Output the [x, y] coordinate of the center of the cell containing the given text.  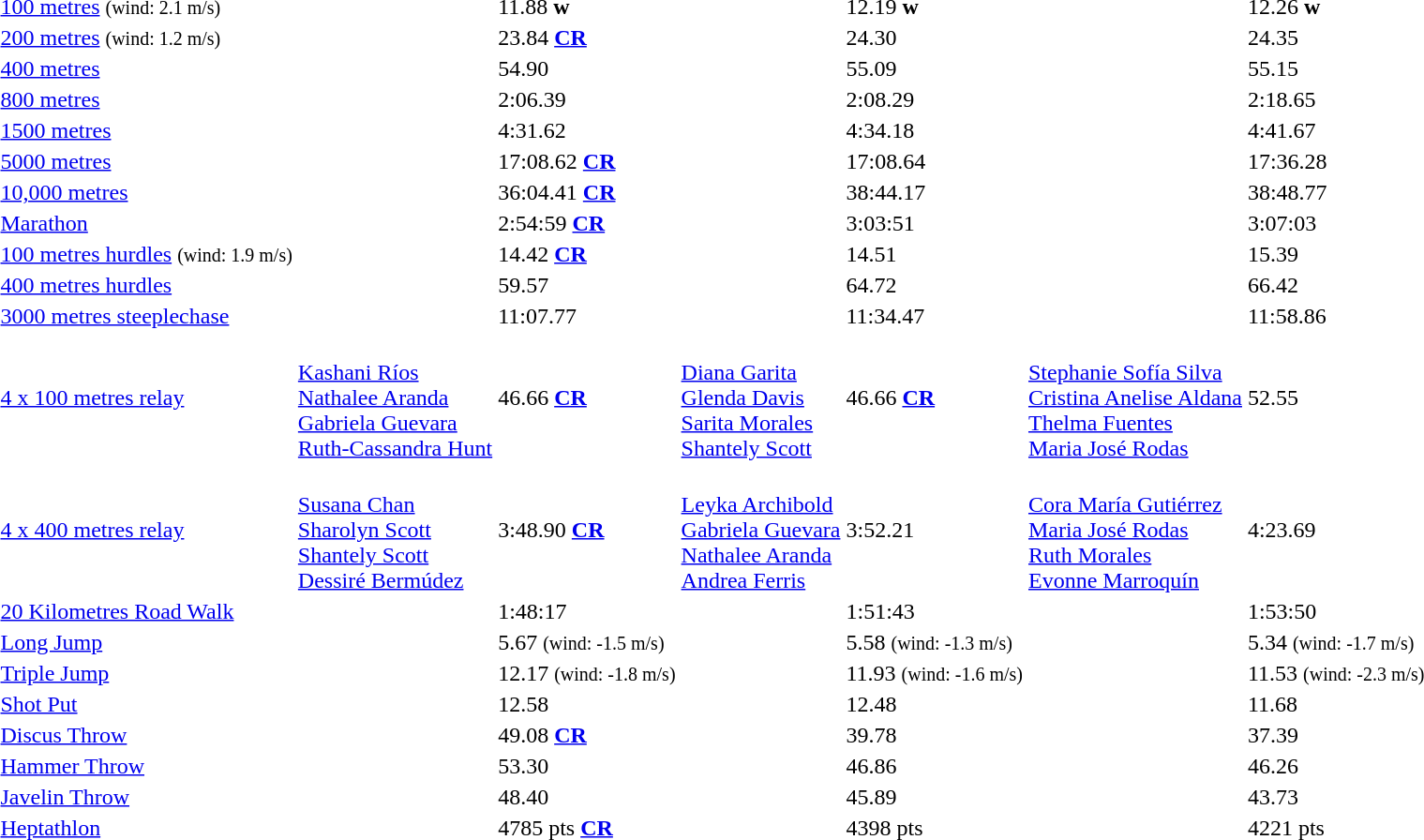
Kashani Ríos Nathalee Aranda Gabriela Guevara Ruth-Cassandra Hunt [395, 397]
4:34.18 [935, 130]
Cora María Gutiérrez Maria José Rodas Ruth Morales Evonne Marroquín [1134, 530]
11:07.77 [587, 316]
53.30 [587, 766]
46.86 [935, 766]
45.89 [935, 797]
1:48:17 [587, 611]
17:08.64 [935, 161]
54.90 [587, 68]
4:31.62 [587, 130]
24.30 [935, 37]
Stephanie Sofía Silva Cristina Anelise Aldana Thelma Fuentes Maria José Rodas [1134, 397]
5.67 (wind: -1.5 m/s) [587, 642]
2:08.29 [935, 99]
12.48 [935, 704]
55.09 [935, 68]
49.08 CR [587, 735]
3:03:51 [935, 223]
11:34.47 [935, 316]
39.78 [935, 735]
48.40 [587, 797]
5.58 (wind: -1.3 m/s) [935, 642]
64.72 [935, 285]
12.58 [587, 704]
38:44.17 [935, 192]
3:52.21 [935, 530]
3:48.90 CR [587, 530]
59.57 [587, 285]
Diana Garita Glenda Davis Sarita Morales Shantely Scott [761, 397]
14.42 CR [587, 254]
11.93 (wind: -1.6 m/s) [935, 673]
12.17 (wind: -1.8 m/s) [587, 673]
2:54:59 CR [587, 223]
Leyka Archibold Gabriela Guevara Nathalee Aranda Andrea Ferris [761, 530]
36:04.41 CR [587, 192]
Susana Chan Sharolyn Scott Shantely Scott Dessiré Bermúdez [395, 530]
1:51:43 [935, 611]
17:08.62 CR [587, 161]
2:06.39 [587, 99]
23.84 CR [587, 37]
14.51 [935, 254]
